Locate the cell with the specified text and output its [X, Y] center coordinate. 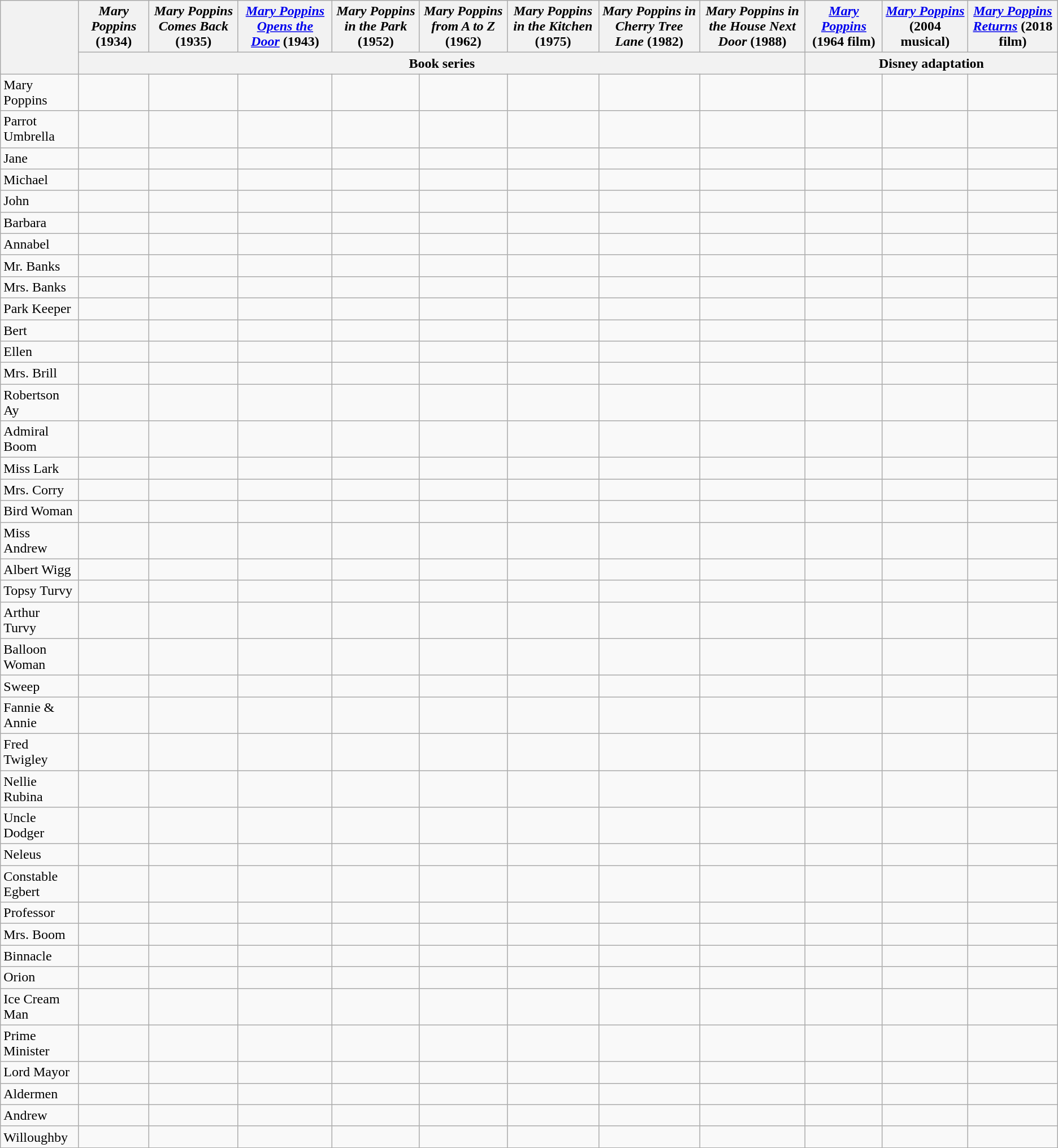
Mrs. Corry [40, 490]
Mary Poppins in the Kitchen (1975) [553, 27]
Robertson Ay [40, 402]
Arthur Turvy [40, 620]
Andrew [40, 1115]
Book series [442, 63]
Mary Poppins from A to Z (1962) [463, 27]
Sweep [40, 686]
Mary Poppins (1964 film) [844, 27]
Ice Cream Man [40, 1007]
Mrs. Brill [40, 373]
Fannie & Annie [40, 715]
Aldermen [40, 1094]
Parrot Umbrella [40, 129]
Binnacle [40, 956]
Mary Poppins Returns (2018 film) [1013, 27]
Mr. Banks [40, 266]
Neleus [40, 855]
John [40, 201]
Orion [40, 977]
Fred Twigley [40, 751]
Mary Poppins in Cherry Tree Lane (1982) [649, 27]
Disney adaptation [931, 63]
Bird Woman [40, 511]
Barbara [40, 223]
Miss Lark [40, 468]
Mary Poppins (2004 musical) [925, 27]
Ellen [40, 352]
Mrs. Boom [40, 934]
Nellie Rubina [40, 789]
Topsy Turvy [40, 591]
Mary Poppins Comes Back (1935) [193, 27]
Mary Poppins in the Park (1952) [376, 27]
Professor [40, 913]
Uncle Dodger [40, 826]
Mary Poppins in the House Next Door (1988) [753, 27]
Mary Poppins Opens the Door (1943) [285, 27]
Balloon Woman [40, 656]
Miss Andrew [40, 540]
Bert [40, 331]
Albert Wigg [40, 569]
Park Keeper [40, 308]
Mary Poppins [40, 93]
Mrs. Banks [40, 287]
Annabel [40, 244]
Willoughby [40, 1137]
Jane [40, 158]
Prime Minister [40, 1043]
Constable Egbert [40, 884]
Michael [40, 180]
Mary Poppins (1934) [114, 27]
Admiral Boom [40, 440]
Lord Mayor [40, 1072]
